Provide the (X, Y) coordinate of the cell's center where the given text is located.  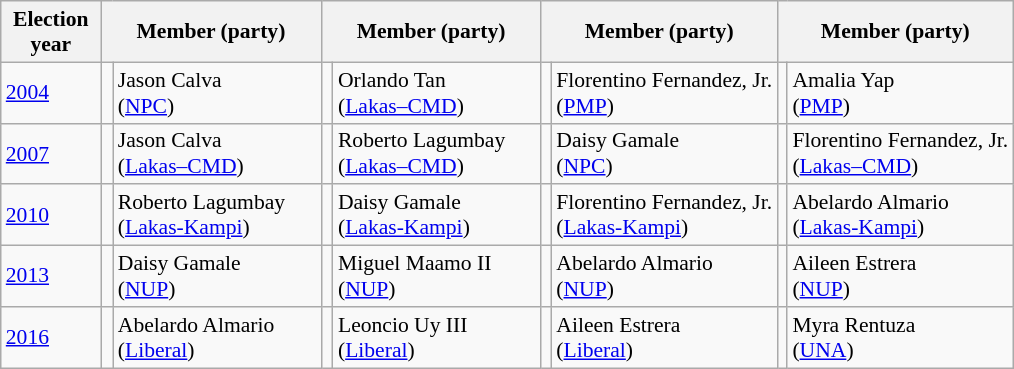
2013 (51, 276)
Florentino Fernandez, Jr.(Lakas–CMD) (900, 154)
Electionyear (51, 32)
2010 (51, 216)
Jason Calva(Lakas–CMD) (217, 154)
2016 (51, 338)
Abelardo Almario(Lakas-Kampi) (900, 216)
Florentino Fernandez, Jr.(Lakas-Kampi) (664, 216)
Roberto Lagumbay(Lakas–CMD) (437, 154)
Aileen Estrera(NUP) (900, 276)
Roberto Lagumbay(Lakas-Kampi) (217, 216)
Florentino Fernandez, Jr.(PMP) (664, 92)
Aileen Estrera(Liberal) (664, 338)
2004 (51, 92)
Daisy Gamale(Lakas-Kampi) (437, 216)
Leoncio Uy III(Liberal) (437, 338)
Myra Rentuza(UNA) (900, 338)
Amalia Yap(PMP) (900, 92)
Daisy Gamale(NPC) (664, 154)
Abelardo Almario(Liberal) (217, 338)
Abelardo Almario(NUP) (664, 276)
Daisy Gamale(NUP) (217, 276)
Jason Calva(NPC) (217, 92)
2007 (51, 154)
Miguel Maamo II(NUP) (437, 276)
Orlando Tan(Lakas–CMD) (437, 92)
